Identify which cell holds the provided text, then report its [x, y] central coordinate. 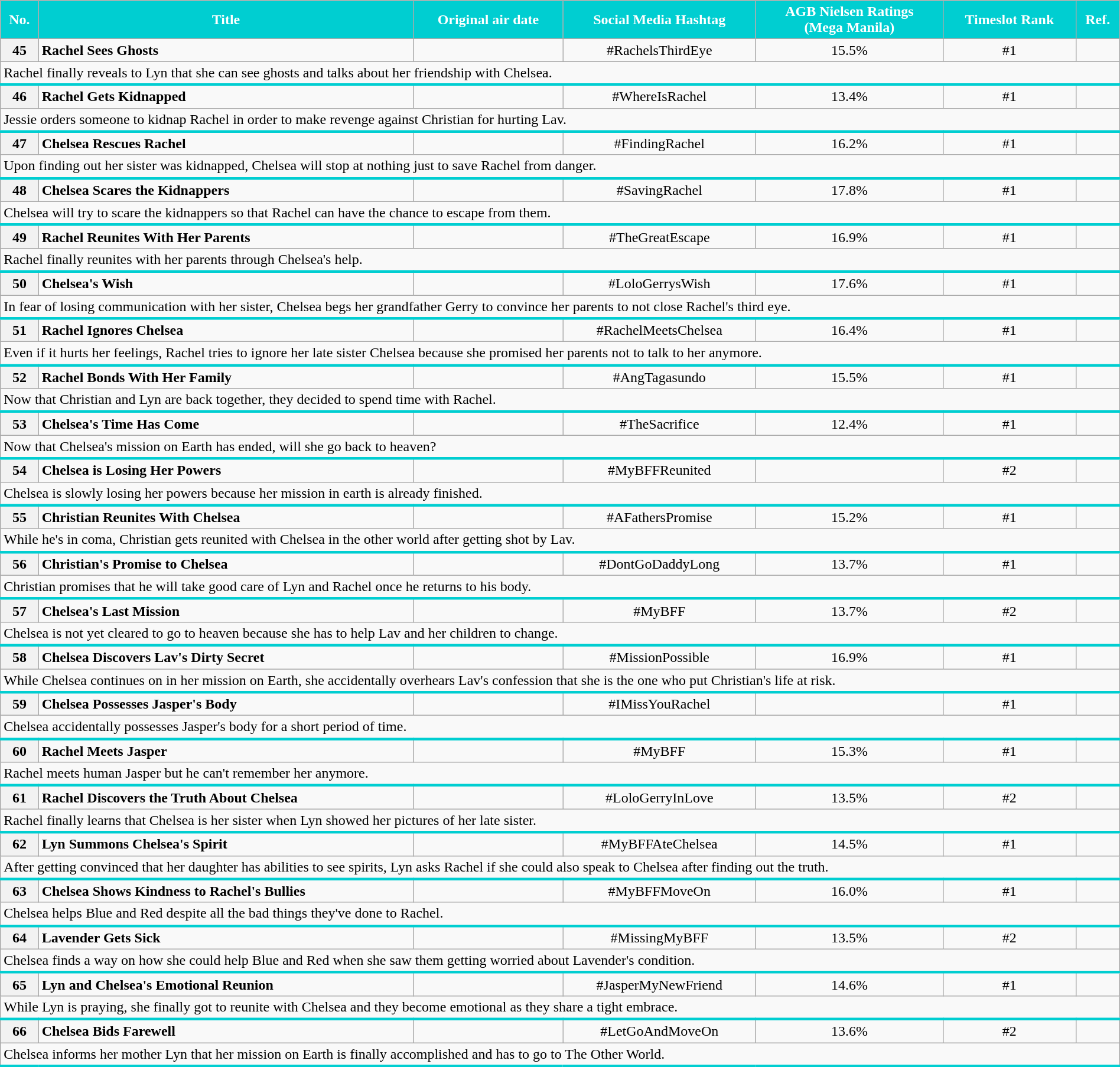
Title [226, 20]
52 [19, 377]
49 [19, 237]
Social Media Hashtag [659, 20]
15.3% [849, 751]
14.6% [849, 984]
Chelsea's Wish [226, 283]
17.6% [849, 283]
Christian promises that he will take good care of Lyn and Rachel once he returns to his body. [560, 587]
66 [19, 1031]
Rachel Sees Ghosts [226, 50]
#AFathersPromise [659, 517]
Chelsea helps Blue and Red despite all the bad things they've done to Rachel. [560, 914]
Rachel Reunites With Her Parents [226, 237]
Lyn Summons Chelsea's Spirit [226, 844]
Ref. [1098, 20]
Rachel Meets Jasper [226, 751]
While Chelsea continues on in her mission on Earth, she accidentally overhears Lav's confession that she is the one who put Christian's life at risk. [560, 680]
#MyBFFMoveOn [659, 891]
51 [19, 330]
58 [19, 657]
No. [19, 20]
Christian's Promise to Chelsea [226, 564]
#FindingRachel [659, 143]
#DontGoDaddyLong [659, 564]
Rachel meets human Jasper but he can't remember her anymore. [560, 774]
#RachelMeetsChelsea [659, 330]
65 [19, 984]
#JasperMyNewFriend [659, 984]
13.6% [849, 1031]
15.2% [849, 517]
Even if it hurts her feelings, Rachel tries to ignore her late sister Chelsea because she promised her parents not to talk to her anymore. [560, 354]
#LoloGerrysWish [659, 283]
16.4% [849, 330]
13.4% [849, 96]
Chelsea informs her mother Lyn that her mission on Earth is finally accomplished and has to go to The Other World. [560, 1055]
63 [19, 891]
61 [19, 797]
62 [19, 844]
Lyn and Chelsea's Emotional Reunion [226, 984]
Rachel Bonds With Her Family [226, 377]
Rachel Discovers the Truth About Chelsea [226, 797]
Lavender Gets Sick [226, 938]
#AngTagasundo [659, 377]
#WhereIsRachel [659, 96]
Now that Christian and Lyn are back together, they decided to spend time with Rachel. [560, 400]
60 [19, 751]
Christian Reunites With Chelsea [226, 517]
Chelsea Possesses Jasper's Body [226, 704]
Chelsea Discovers Lav's Dirty Secret [226, 657]
Chelsea accidentally possesses Jasper's body for a short period of time. [560, 727]
#MyBFFAteChelsea [659, 844]
Jessie orders someone to kidnap Rachel in order to make revenge against Christian for hurting Lav. [560, 120]
Rachel finally reveals to Lyn that she can see ghosts and talks about her friendship with Chelsea. [560, 73]
16.0% [849, 891]
Rachel Gets Kidnapped [226, 96]
Original air date [488, 20]
#LetGoAndMoveOn [659, 1031]
46 [19, 96]
Rachel finally reunites with her parents through Chelsea's help. [560, 260]
#MissionPossible [659, 657]
Chelsea Scares the Kidnappers [226, 190]
While Lyn is praying, she finally got to reunite with Chelsea and they become emotional as they share a tight embrace. [560, 1007]
Chelsea is Losing Her Powers [226, 470]
Rachel Ignores Chelsea [226, 330]
Chelsea finds a way on how she could help Blue and Red when she saw them getting worried about Lavender's condition. [560, 961]
54 [19, 470]
Now that Chelsea's mission on Earth has ended, will she go back to heaven? [560, 447]
#MyBFFReunited [659, 470]
#TheGreatEscape [659, 237]
47 [19, 143]
50 [19, 283]
48 [19, 190]
Chelsea's Last Mission [226, 611]
#LoloGerryInLove [659, 797]
14.5% [849, 844]
Chelsea Rescues Rachel [226, 143]
Chelsea will try to scare the kidnappers so that Rachel can have the chance to escape from them. [560, 213]
Chelsea is not yet cleared to go to heaven because she has to help Lav and her children to change. [560, 634]
12.4% [849, 423]
#SavingRachel [659, 190]
17.8% [849, 190]
Chelsea Bids Farewell [226, 1031]
Rachel finally learns that Chelsea is her sister when Lyn showed her pictures of her late sister. [560, 821]
#MissingMyBFF [659, 938]
AGB Nielsen Ratings(Mega Manila) [849, 20]
16.2% [849, 143]
#IMissYouRachel [659, 704]
#TheSacrifice [659, 423]
53 [19, 423]
59 [19, 704]
While he's in coma, Christian gets reunited with Chelsea in the other world after getting shot by Lav. [560, 540]
Chelsea's Time Has Come [226, 423]
Chelsea is slowly losing her powers because her mission in earth is already finished. [560, 494]
45 [19, 50]
#RachelsThirdEye [659, 50]
57 [19, 611]
55 [19, 517]
Upon finding out her sister was kidnapped, Chelsea will stop at nothing just to save Rachel from danger. [560, 167]
56 [19, 564]
Timeslot Rank [1009, 20]
64 [19, 938]
In fear of losing communication with her sister, Chelsea begs her grandfather Gerry to convince her parents to not close Rachel's third eye. [560, 307]
Chelsea Shows Kindness to Rachel's Bullies [226, 891]
